Locate the cell with the specified text and output its (X, Y) center coordinate. 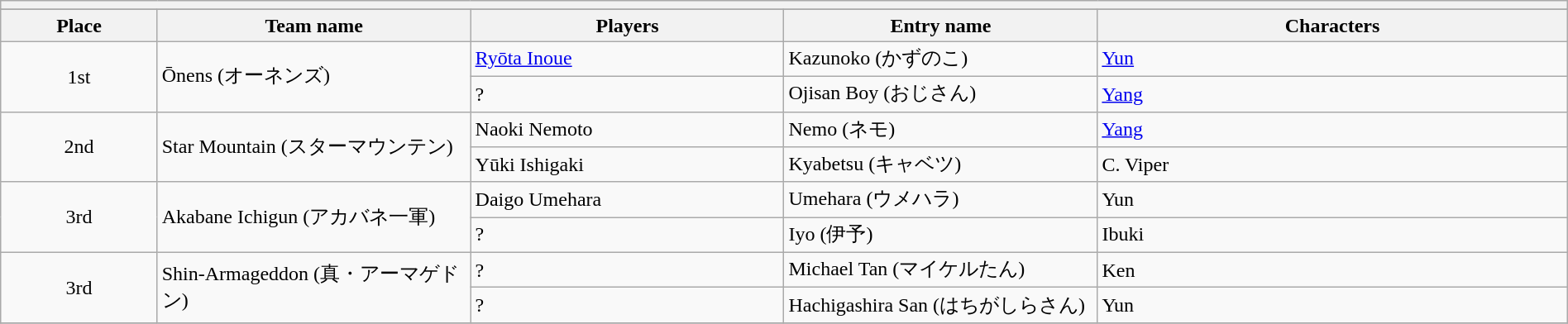
Kazunoko (かずのこ) (941, 60)
Akabane Ichigun (アカバネ一軍) (314, 217)
Michael Tan (マイケルたん) (941, 269)
Yūki Ishigaki (627, 165)
Ōnens (オーネンズ) (314, 76)
Players (627, 26)
Star Mountain (スターマウンテン) (314, 147)
Ryōta Inoue (627, 60)
Hachigashira San (はちがしらさん) (941, 306)
Place (79, 26)
Daigo Umehara (627, 200)
Iyo (伊予) (941, 235)
Team name (314, 26)
Umehara (ウメハラ) (941, 200)
Characters (1332, 26)
C. Viper (1332, 165)
Shin-Armageddon (真・アーマゲドン) (314, 288)
Nemo (ネモ) (941, 129)
2nd (79, 147)
1st (79, 76)
Ken (1332, 269)
Entry name (941, 26)
Ibuki (1332, 235)
Naoki Nemoto (627, 129)
Ojisan Boy (おじさん) (941, 94)
Kyabetsu (キャベツ) (941, 165)
